Locate the cell with the specified text and output its [x, y] center coordinate. 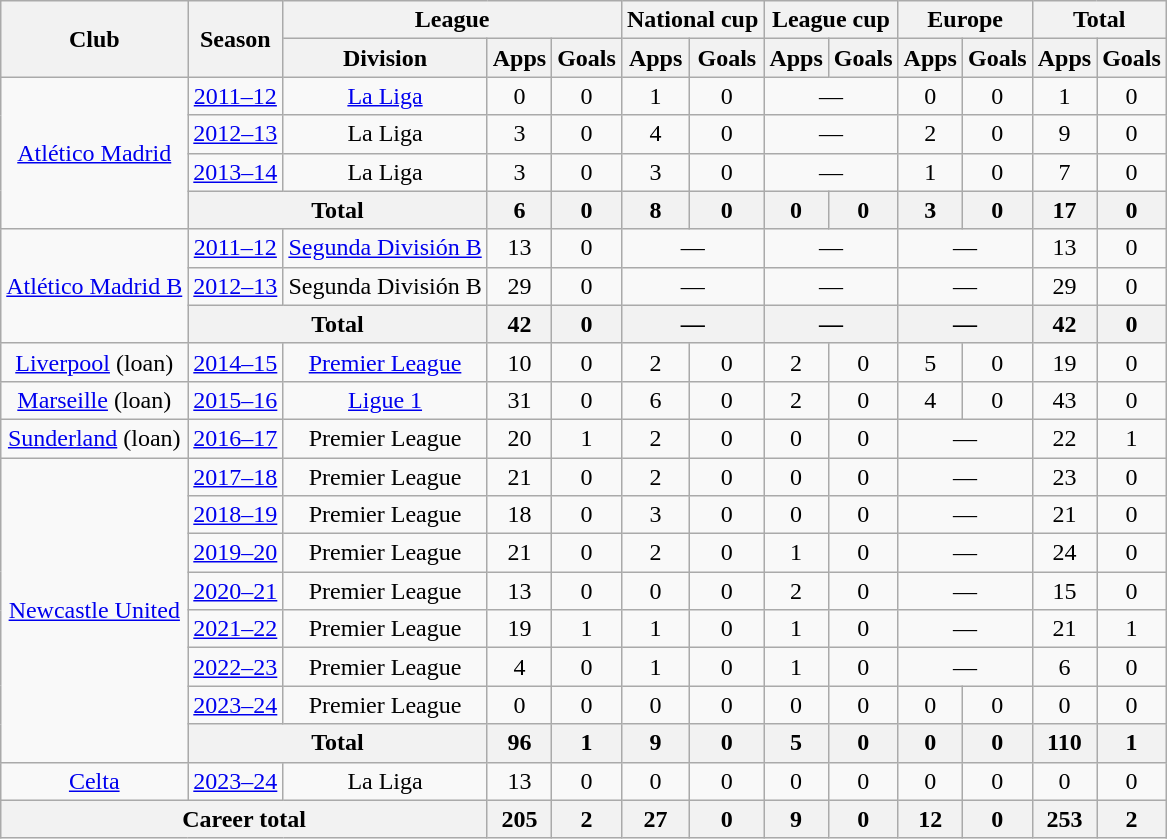
2019–20 [236, 553]
Ligue 1 [385, 400]
2021–22 [236, 629]
22 [1064, 438]
Newcastle United [94, 610]
Europe [965, 20]
2022–23 [236, 667]
10 [519, 362]
17 [1064, 210]
2018–19 [236, 515]
2015–16 [236, 400]
2017–18 [236, 477]
2016–17 [236, 438]
Club [94, 39]
8 [655, 210]
43 [1064, 400]
23 [1064, 477]
2014–15 [236, 362]
20 [519, 438]
Celta [94, 781]
Season [236, 39]
31 [519, 400]
18 [519, 515]
2020–21 [236, 591]
205 [519, 819]
Marseille (loan) [94, 400]
110 [1064, 743]
Atlético Madrid B [94, 286]
12 [930, 819]
League [452, 20]
League cup [831, 20]
Division [385, 58]
96 [519, 743]
253 [1064, 819]
Liverpool (loan) [94, 362]
National cup [692, 20]
24 [1064, 553]
27 [655, 819]
Sunderland (loan) [94, 438]
Atlético Madrid [94, 153]
15 [1064, 591]
7 [1064, 172]
2013–14 [236, 172]
Career total [244, 819]
